Identify which cell holds the provided text, then report its (X, Y) central coordinate. 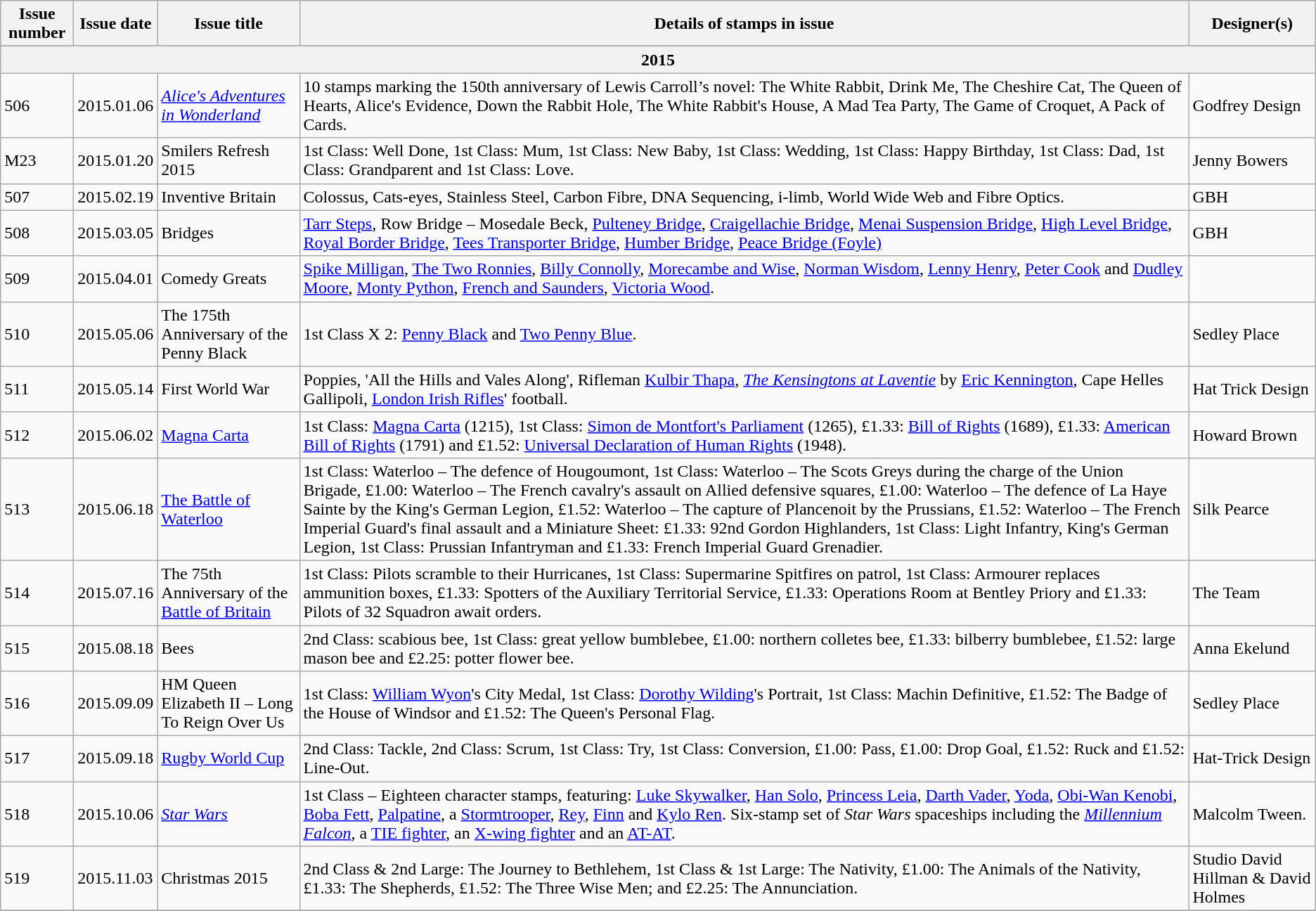
The Team (1252, 593)
516 (37, 704)
519 (37, 879)
Inventive Britain (228, 197)
Alice's Adventures in Wonderland (228, 105)
509 (37, 278)
2015.01.06 (115, 105)
517 (37, 759)
Jenny Bowers (1252, 160)
514 (37, 593)
515 (37, 648)
2015.02.19 (115, 197)
2015 (658, 60)
2015.11.03 (115, 879)
2015.10.06 (115, 814)
Details of stamps in issue (744, 24)
1st Class X 2: Penny Black and Two Penny Blue. (744, 334)
518 (37, 814)
2015.05.14 (115, 389)
Hat-Trick Design (1252, 759)
506 (37, 105)
512 (37, 434)
Godfrey Design (1252, 105)
M23 (37, 160)
Studio David Hillman & David Holmes (1252, 879)
2015.06.02 (115, 434)
513 (37, 509)
Issue title (228, 24)
2015.01.20 (115, 160)
The Battle of Waterloo (228, 509)
2015.09.18 (115, 759)
Bridges (228, 233)
511 (37, 389)
Anna Ekelund (1252, 648)
The 175th Anniversary of the Penny Black (228, 334)
508 (37, 233)
2015.04.01 (115, 278)
Rugby World Cup (228, 759)
Silk Pearce (1252, 509)
Colossus, Cats-eyes, Stainless Steel, Carbon Fibre, DNA Sequencing, i-limb, World Wide Web and Fibre Optics. (744, 197)
The 75th Anniversary of the Battle of Britain (228, 593)
2015.07.16 (115, 593)
Comedy Greats (228, 278)
Bees (228, 648)
2015.06.18 (115, 509)
2015.09.09 (115, 704)
Christmas 2015 (228, 879)
507 (37, 197)
510 (37, 334)
Star Wars (228, 814)
Howard Brown (1252, 434)
Hat Trick Design (1252, 389)
First World War (228, 389)
2015.08.18 (115, 648)
Issue date (115, 24)
2015.05.06 (115, 334)
Magna Carta (228, 434)
2nd Class: Tackle, 2nd Class: Scrum, 1st Class: Try, 1st Class: Conversion, £1.00: Pass, £1.00: Drop Goal, £1.52: Ruck and £1.52: Line-Out. (744, 759)
Designer(s) (1252, 24)
2015.03.05 (115, 233)
Smilers Refresh 2015 (228, 160)
Malcolm Tween. (1252, 814)
Issue number (37, 24)
HM Queen Elizabeth II – Long To Reign Over Us (228, 704)
